Return [X, Y] of the center of cell containing provided text 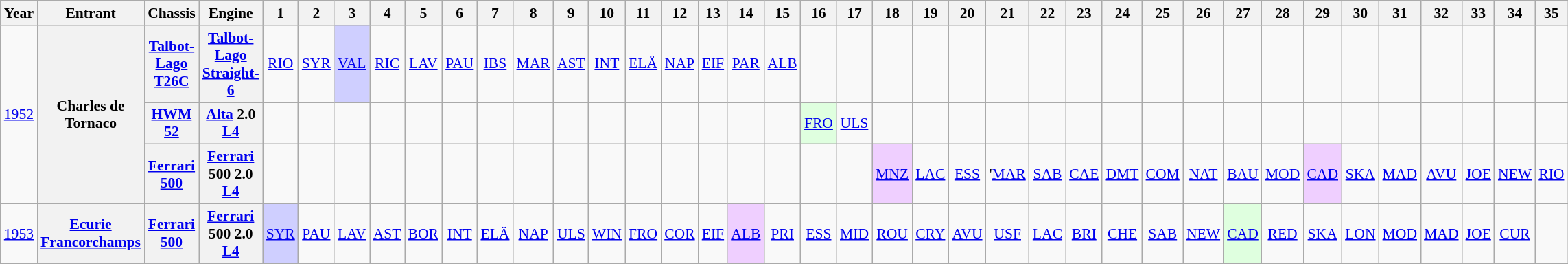
14 [745, 13]
10 [607, 13]
WIN [607, 234]
DMT [1122, 175]
'MAR [1007, 175]
PAR [745, 64]
MNZ [892, 175]
26 [1204, 13]
Chassis [172, 13]
9 [571, 13]
7 [495, 13]
19 [931, 13]
Year [19, 13]
28 [1283, 13]
15 [782, 13]
CRY [931, 234]
IBS [495, 64]
CUR [1515, 234]
24 [1122, 13]
34 [1515, 13]
Alta 2.0 L4 [231, 124]
25 [1162, 13]
1952 [19, 115]
MAR [533, 64]
Engine [231, 13]
1953 [19, 234]
1 [281, 13]
Talbot-Lago Straight-6 [231, 64]
Talbot-Lago T26C [172, 64]
2 [316, 13]
COM [1162, 175]
MID [854, 234]
11 [643, 13]
29 [1322, 13]
Charles de Tornaco [91, 115]
Entrant [91, 13]
4 [387, 13]
3 [352, 13]
22 [1047, 13]
23 [1084, 13]
33 [1478, 13]
8 [533, 13]
NAT [1204, 175]
16 [819, 13]
30 [1360, 13]
LON [1360, 234]
18 [892, 13]
RIC [387, 64]
BRI [1084, 234]
BAU [1243, 175]
31 [1400, 13]
17 [854, 13]
CAE [1084, 175]
CHE [1122, 234]
COR [679, 234]
VAL [352, 64]
27 [1243, 13]
HWM 52 [172, 124]
6 [460, 13]
13 [714, 13]
35 [1551, 13]
32 [1441, 13]
PRI [782, 234]
ROU [892, 234]
BOR [424, 234]
12 [679, 13]
Ecurie Francorchamps [91, 234]
5 [424, 13]
21 [1007, 13]
RED [1283, 234]
20 [967, 13]
USF [1007, 234]
